Output the (X, Y) coordinate of the center of the cell containing the given text.  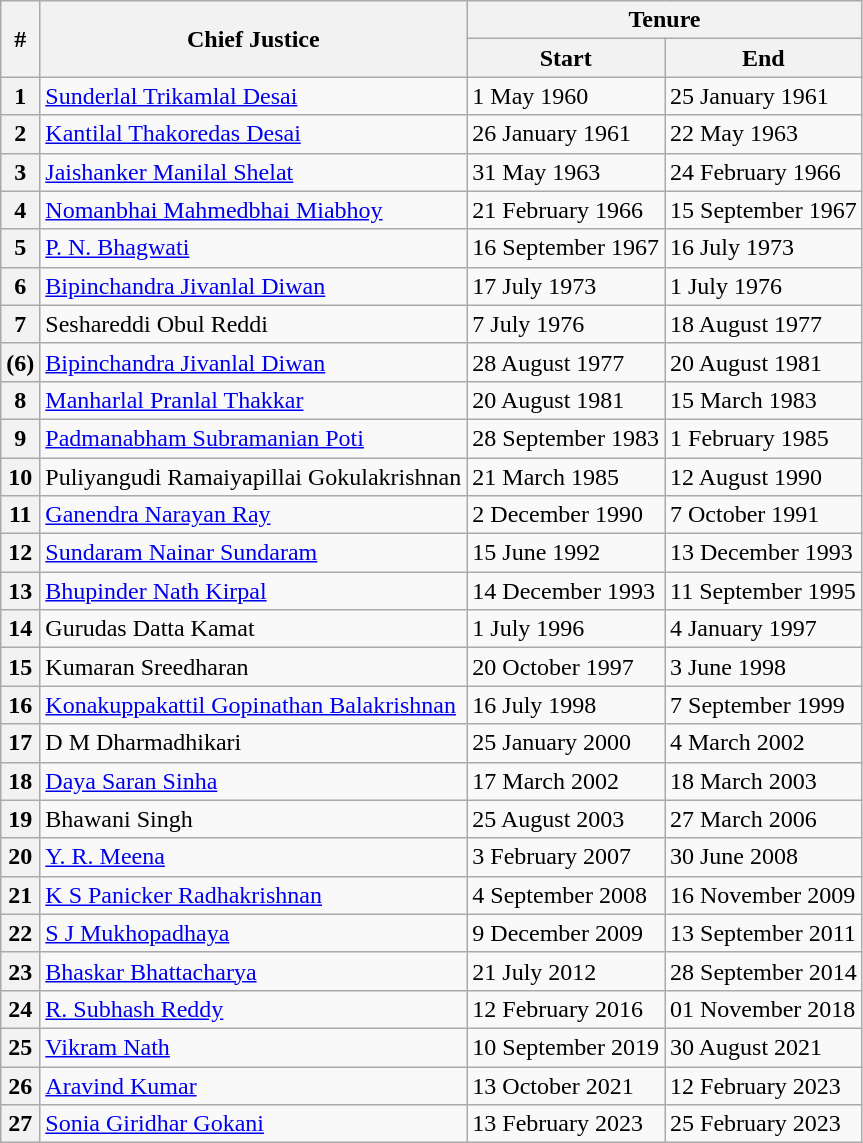
Puliyangudi Ramaiyapillai Gokulakrishnan (254, 477)
4 January 1997 (763, 629)
17 March 2002 (566, 781)
13 October 2021 (566, 1085)
1 May 1960 (566, 96)
Nomanbhai Mahmedbhai Miabhoy (254, 210)
S J Mukhopadhaya (254, 933)
20 October 1997 (566, 667)
Daya Saran Sinha (254, 781)
Kantilal Thakoredas Desai (254, 134)
23 (20, 971)
20 (20, 857)
21 March 1985 (566, 477)
26 January 1961 (566, 134)
30 June 2008 (763, 857)
Tenure (664, 20)
25 February 2023 (763, 1124)
1 February 1985 (763, 438)
12 February 2016 (566, 1009)
17 July 1973 (566, 286)
24 February 1966 (763, 172)
27 (20, 1124)
3 (20, 172)
21 July 2012 (566, 971)
4 March 2002 (763, 743)
Sunderlal Trikamlal Desai (254, 96)
28 August 1977 (566, 362)
5 (20, 248)
(6) (20, 362)
2 December 1990 (566, 515)
16 November 2009 (763, 895)
16 July 1998 (566, 705)
16 July 1973 (763, 248)
Bhawani Singh (254, 819)
Y. R. Meena (254, 857)
7 July 1976 (566, 324)
25 August 2003 (566, 819)
18 March 2003 (763, 781)
7 October 1991 (763, 515)
P. N. Bhagwati (254, 248)
7 (20, 324)
Bhaskar Bhattacharya (254, 971)
11 September 1995 (763, 591)
21 February 1966 (566, 210)
17 (20, 743)
Aravind Kumar (254, 1085)
3 June 1998 (763, 667)
19 (20, 819)
Sundaram Nainar Sundaram (254, 553)
R. Subhash Reddy (254, 1009)
18 August 1977 (763, 324)
Kumaran Sreedharan (254, 667)
14 (20, 629)
Sonia Giridhar Gokani (254, 1124)
13 (20, 591)
10 September 2019 (566, 1047)
9 December 2009 (566, 933)
13 September 2011 (763, 933)
14 December 1993 (566, 591)
10 (20, 477)
28 September 1983 (566, 438)
01 November 2018 (763, 1009)
Manharlal Pranlal Thakkar (254, 400)
1 July 1976 (763, 286)
3 February 2007 (566, 857)
1 (20, 96)
9 (20, 438)
12 (20, 553)
2 (20, 134)
Seshareddi Obul Reddi (254, 324)
6 (20, 286)
12 February 2023 (763, 1085)
28 September 2014 (763, 971)
K S Panicker Radhakrishnan (254, 895)
Ganendra Narayan Ray (254, 515)
27 March 2006 (763, 819)
D M Dharmadhikari (254, 743)
30 August 2021 (763, 1047)
15 (20, 667)
12 August 1990 (763, 477)
25 January 2000 (566, 743)
11 (20, 515)
Padmanabham Subramanian Poti (254, 438)
Chief Justice (254, 39)
1 July 1996 (566, 629)
13 February 2023 (566, 1124)
8 (20, 400)
26 (20, 1085)
13 December 1993 (763, 553)
# (20, 39)
Vikram Nath (254, 1047)
25 January 1961 (763, 96)
4 September 2008 (566, 895)
7 September 1999 (763, 705)
31 May 1963 (566, 172)
22 May 1963 (763, 134)
Gurudas Datta Kamat (254, 629)
21 (20, 895)
4 (20, 210)
15 June 1992 (566, 553)
15 March 1983 (763, 400)
Konakuppakattil Gopinathan Balakrishnan (254, 705)
16 (20, 705)
22 (20, 933)
25 (20, 1047)
16 September 1967 (566, 248)
End (763, 58)
15 September 1967 (763, 210)
Bhupinder Nath Kirpal (254, 591)
Start (566, 58)
Jaishanker Manilal Shelat (254, 172)
18 (20, 781)
24 (20, 1009)
